Scan for the cell matching the given text and deliver its (X, Y) coordinate at center. 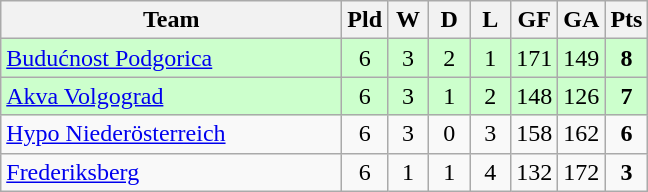
GA (582, 20)
Pld (365, 20)
132 (534, 172)
162 (582, 134)
148 (534, 96)
W (408, 20)
171 (534, 58)
158 (534, 134)
Hypo Niederösterreich (172, 134)
L (490, 20)
4 (490, 172)
172 (582, 172)
Akva Volgograd (172, 96)
7 (626, 96)
Budućnost Podgorica (172, 58)
126 (582, 96)
149 (582, 58)
8 (626, 58)
Frederiksberg (172, 172)
Team (172, 20)
Pts (626, 20)
0 (450, 134)
GF (534, 20)
D (450, 20)
